Detect which cell encompasses the target text, then output its (x, y) center coordinate. 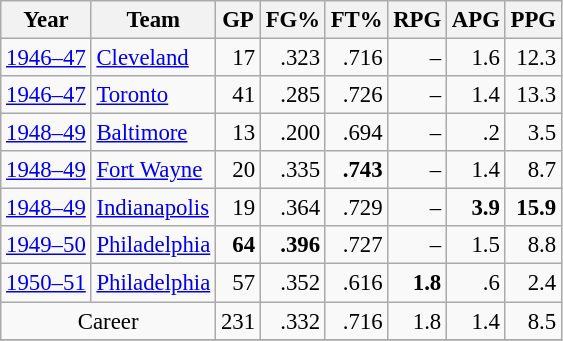
.200 (292, 133)
.2 (476, 133)
.743 (356, 170)
FG% (292, 20)
17 (238, 58)
1949–50 (46, 245)
.364 (292, 208)
231 (238, 321)
Team (153, 20)
20 (238, 170)
.729 (356, 208)
RPG (418, 20)
8.5 (533, 321)
.396 (292, 245)
1.6 (476, 58)
.323 (292, 58)
3.9 (476, 208)
64 (238, 245)
8.8 (533, 245)
.285 (292, 95)
Cleveland (153, 58)
Baltimore (153, 133)
.694 (356, 133)
13.3 (533, 95)
Fort Wayne (153, 170)
PPG (533, 20)
GP (238, 20)
19 (238, 208)
1.5 (476, 245)
.352 (292, 283)
8.7 (533, 170)
APG (476, 20)
Career (108, 321)
Indianapolis (153, 208)
.332 (292, 321)
41 (238, 95)
3.5 (533, 133)
.616 (356, 283)
57 (238, 283)
12.3 (533, 58)
15.9 (533, 208)
1950–51 (46, 283)
.335 (292, 170)
.726 (356, 95)
.727 (356, 245)
13 (238, 133)
2.4 (533, 283)
Year (46, 20)
FT% (356, 20)
.6 (476, 283)
Toronto (153, 95)
